Return (X, Y) of the center of cell containing provided text 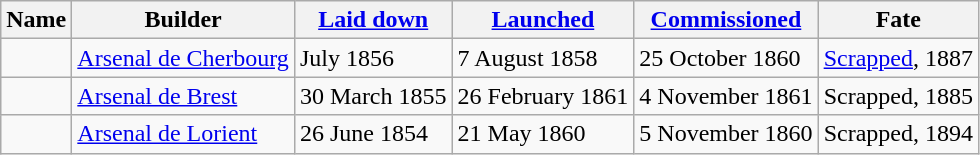
Name (36, 20)
25 October 1860 (726, 58)
7 August 1858 (543, 58)
Scrapped, 1887 (898, 58)
26 June 1854 (373, 134)
30 March 1855 (373, 96)
26 February 1861 (543, 96)
Launched (543, 20)
21 May 1860 (543, 134)
Commissioned (726, 20)
Scrapped, 1894 (898, 134)
Arsenal de Lorient (184, 134)
Fate (898, 20)
Arsenal de Cherbourg (184, 58)
Builder (184, 20)
Arsenal de Brest (184, 96)
5 November 1860 (726, 134)
4 November 1861 (726, 96)
Laid down (373, 20)
July 1856 (373, 58)
Scrapped, 1885 (898, 96)
